From the cell containing the given text, extract its center point as (x, y) coordinate. 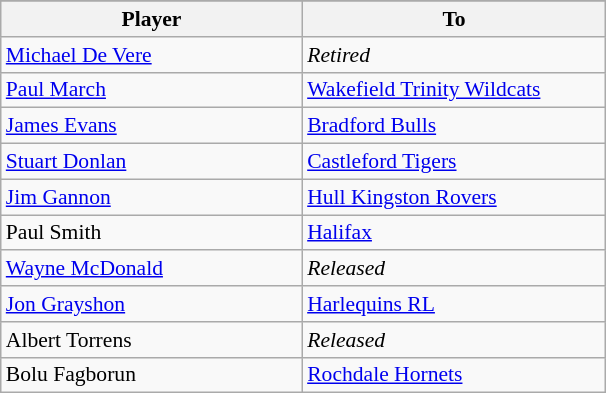
Jim Gannon (152, 197)
Halifax (454, 233)
Bradford Bulls (454, 126)
Retired (454, 55)
Stuart Donlan (152, 162)
Albert Torrens (152, 340)
Wayne McDonald (152, 269)
Paul March (152, 90)
Rochdale Hornets (454, 375)
Jon Grayshon (152, 304)
To (454, 19)
Castleford Tigers (454, 162)
Michael De Vere (152, 55)
Bolu Fagborun (152, 375)
Paul Smith (152, 233)
James Evans (152, 126)
Wakefield Trinity Wildcats (454, 90)
Hull Kingston Rovers (454, 197)
Player (152, 19)
Harlequins RL (454, 304)
